From the cell containing the given text, extract its center point as [x, y] coordinate. 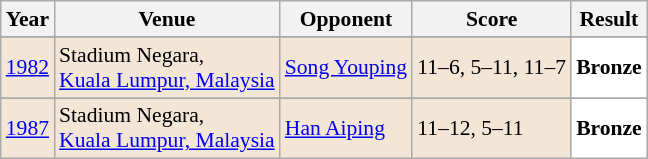
11–6, 5–11, 11–7 [492, 68]
11–12, 5–11 [492, 128]
Score [492, 19]
Han Aiping [346, 128]
Opponent [346, 19]
Year [28, 19]
Result [609, 19]
Song Youping [346, 68]
1987 [28, 128]
Venue [167, 19]
1982 [28, 68]
